Output the (X, Y) coordinate of the center of the cell containing the given text.  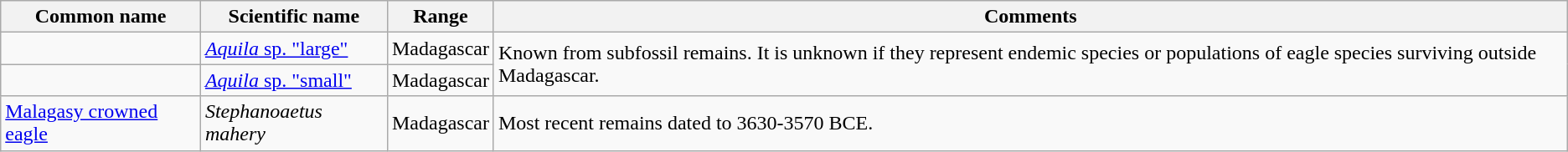
Malagasy crowned eagle (101, 124)
Known from subfossil remains. It is unknown if they represent endemic species or populations of eagle species surviving outside Madagascar. (1030, 64)
Stephanoaetus mahery (293, 124)
Range (441, 17)
Aquila sp. "large" (293, 48)
Scientific name (293, 17)
Aquila sp. "small" (293, 80)
Most recent remains dated to 3630-3570 BCE. (1030, 124)
Common name (101, 17)
Comments (1030, 17)
